Capture the cell that displays the provided text and extract its [x, y] central coordinate. 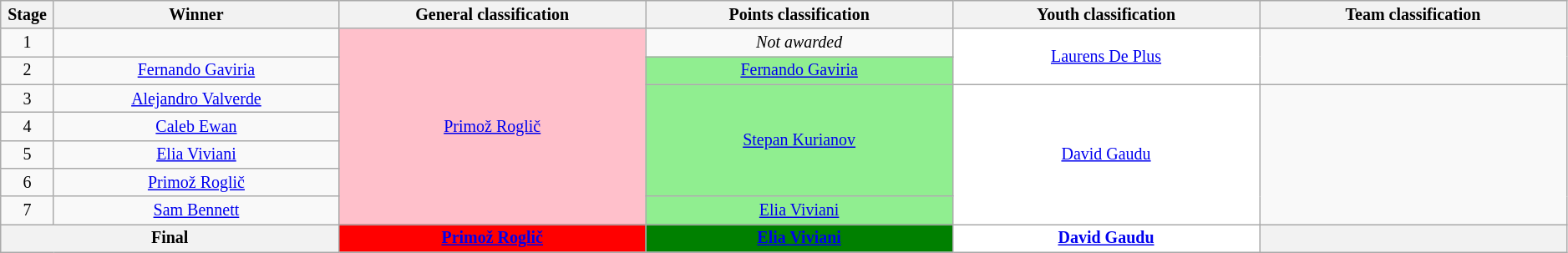
1 [28, 43]
Stepan Kurianov [799, 140]
General classification [493, 15]
7 [28, 210]
Caleb Ewan [195, 127]
2 [28, 70]
4 [28, 127]
Sam Bennett [195, 210]
Points classification [799, 15]
Youth classification [1106, 15]
Final [170, 239]
Alejandro Valverde [195, 99]
6 [28, 182]
Team classification [1413, 15]
Not awarded [799, 43]
Winner [195, 15]
Stage [28, 15]
5 [28, 154]
3 [28, 99]
Laurens De Plus [1106, 57]
